For the text-containing cell, return its midpoint in (x, y) coordinate format. 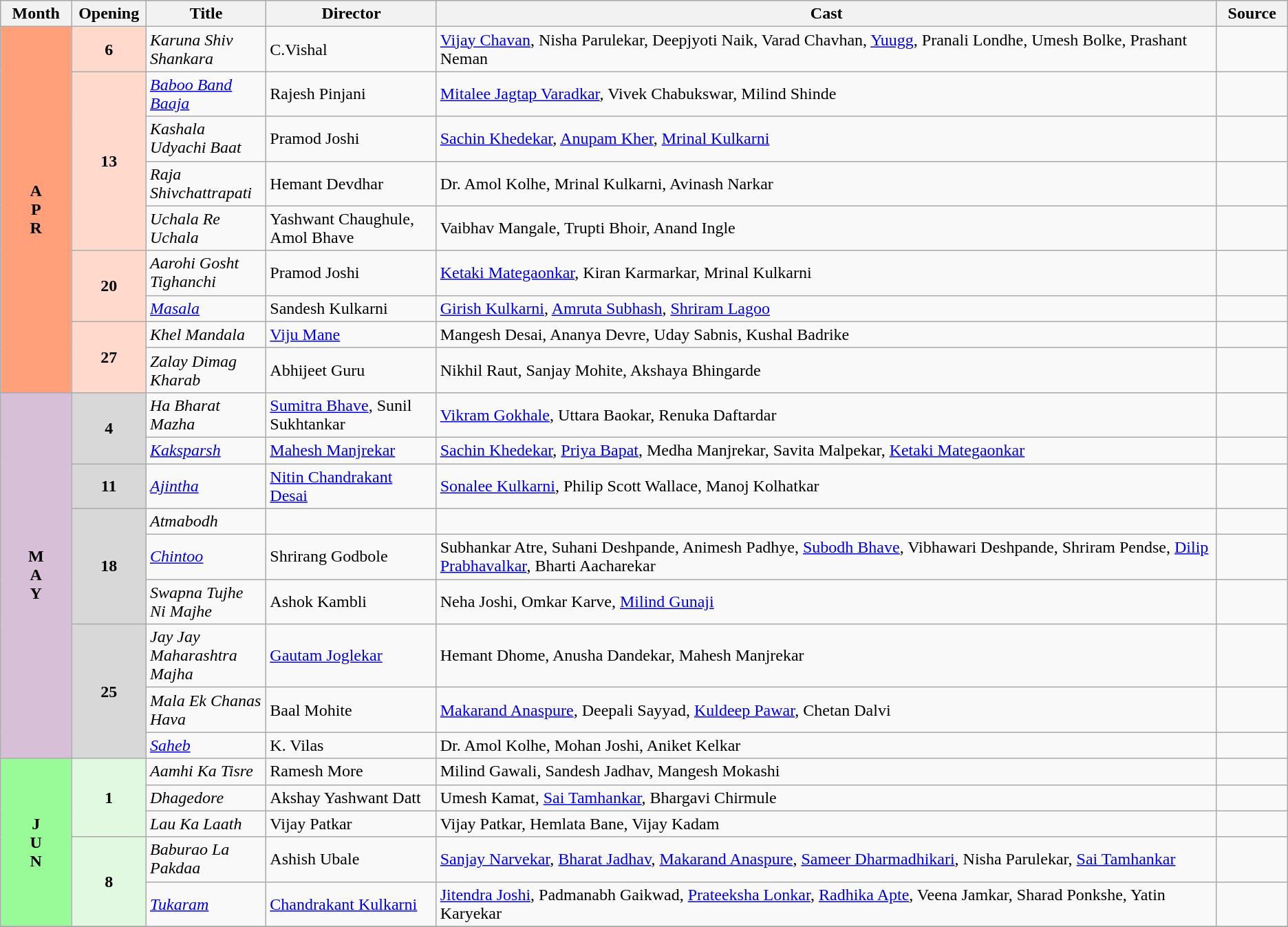
Vikram Gokhale, Uttara Baokar, Renuka Daftardar (826, 414)
Vaibhav Mangale, Trupti Bhoir, Anand Ingle (826, 228)
Shrirang Godbole (351, 557)
Baal Mohite (351, 710)
K. Vilas (351, 745)
Ha Bharat Mazha (206, 414)
Ashok Kambli (351, 601)
20 (109, 286)
C.Vishal (351, 50)
8 (109, 882)
Raja Shivchattrapati (206, 183)
Viju Mane (351, 334)
Kashala Udyachi Baat (206, 139)
Kaksparsh (206, 450)
Akshay Yashwant Datt (351, 798)
Umesh Kamat, Sai Tamhankar, Bhargavi Chirmule (826, 798)
Khel Mandala (206, 334)
Sonalee Kulkarni, Philip Scott Wallace, Manoj Kolhatkar (826, 486)
Jitendra Joshi, Padmanabh Gaikwad, Prateeksha Lonkar, Radhika Apte, Veena Jamkar, Sharad Ponkshe, Yatin Karyekar (826, 904)
Abhijeet Guru (351, 370)
Atmabodh (206, 522)
27 (109, 356)
Baburao La Pakdaa (206, 859)
Jay Jay Maharashtra Majha (206, 656)
1 (109, 798)
Sandesh Kulkarni (351, 308)
Sanjay Narvekar, Bharat Jadhav, Makarand Anaspure, Sameer Dharmadhikari, Nisha Parulekar, Sai Tamhankar (826, 859)
Rajesh Pinjani (351, 94)
Aarohi Gosht Tighanchi (206, 273)
Saheb (206, 745)
Karuna Shiv Shankara (206, 50)
Director (351, 14)
Neha Joshi, Omkar Karve, Milind Gunaji (826, 601)
Title (206, 14)
Uchala Re Uchala (206, 228)
JUN (36, 842)
Nikhil Raut, Sanjay Mohite, Akshaya Bhingarde (826, 370)
25 (109, 691)
Vijay Patkar (351, 824)
Ajintha (206, 486)
Gautam Joglekar (351, 656)
Girish Kulkarni, Amruta Subhash, Shriram Lagoo (826, 308)
Dr. Amol Kolhe, Mrinal Kulkarni, Avinash Narkar (826, 183)
Chandrakant Kulkarni (351, 904)
APR (36, 210)
Subhankar Atre, Suhani Deshpande, Animesh Padhye, Subodh Bhave, Vibhawari Deshpande, Shriram Pendse, Dilip Prabhavalkar, Bharti Aacharekar (826, 557)
Makarand Anaspure, Deepali Sayyad, Kuldeep Pawar, Chetan Dalvi (826, 710)
Lau Ka Laath (206, 824)
Aamhi Ka Tisre (206, 771)
Month (36, 14)
Mitalee Jagtap Varadkar, Vivek Chabukswar, Milind Shinde (826, 94)
Mala Ek Chanas Hava (206, 710)
Chintoo (206, 557)
Ramesh More (351, 771)
13 (109, 161)
Mahesh Manjrekar (351, 450)
Swapna Tujhe Ni Majhe (206, 601)
Cast (826, 14)
Ashish Ubale (351, 859)
Zalay Dimag Kharab (206, 370)
Source (1252, 14)
11 (109, 486)
4 (109, 428)
Vijay Patkar, Hemlata Bane, Vijay Kadam (826, 824)
Milind Gawali, Sandesh Jadhav, Mangesh Mokashi (826, 771)
Ketaki Mategaonkar, Kiran Karmarkar, Mrinal Kulkarni (826, 273)
Hemant Devdhar (351, 183)
Sachin Khedekar, Anupam Kher, Mrinal Kulkarni (826, 139)
Sumitra Bhave, Sunil Sukhtankar (351, 414)
Masala (206, 308)
Vijay Chavan, Nisha Parulekar, Deepjyoti Naik, Varad Chavhan, Yuugg, Pranali Londhe, Umesh Bolke, Prashant Neman (826, 50)
Opening (109, 14)
Mangesh Desai, Ananya Devre, Uday Sabnis, Kushal Badrike (826, 334)
Yashwant Chaughule, Amol Bhave (351, 228)
6 (109, 50)
Dhagedore (206, 798)
Dr. Amol Kolhe, Mohan Joshi, Aniket Kelkar (826, 745)
18 (109, 566)
Nitin Chandrakant Desai (351, 486)
MAY (36, 575)
Baboo Band Baaja (206, 94)
Sachin Khedekar, Priya Bapat, Medha Manjrekar, Savita Malpekar, Ketaki Mategaonkar (826, 450)
Hemant Dhome, Anusha Dandekar, Mahesh Manjrekar (826, 656)
Tukaram (206, 904)
